From the cell containing the given text, extract its center point as [x, y] coordinate. 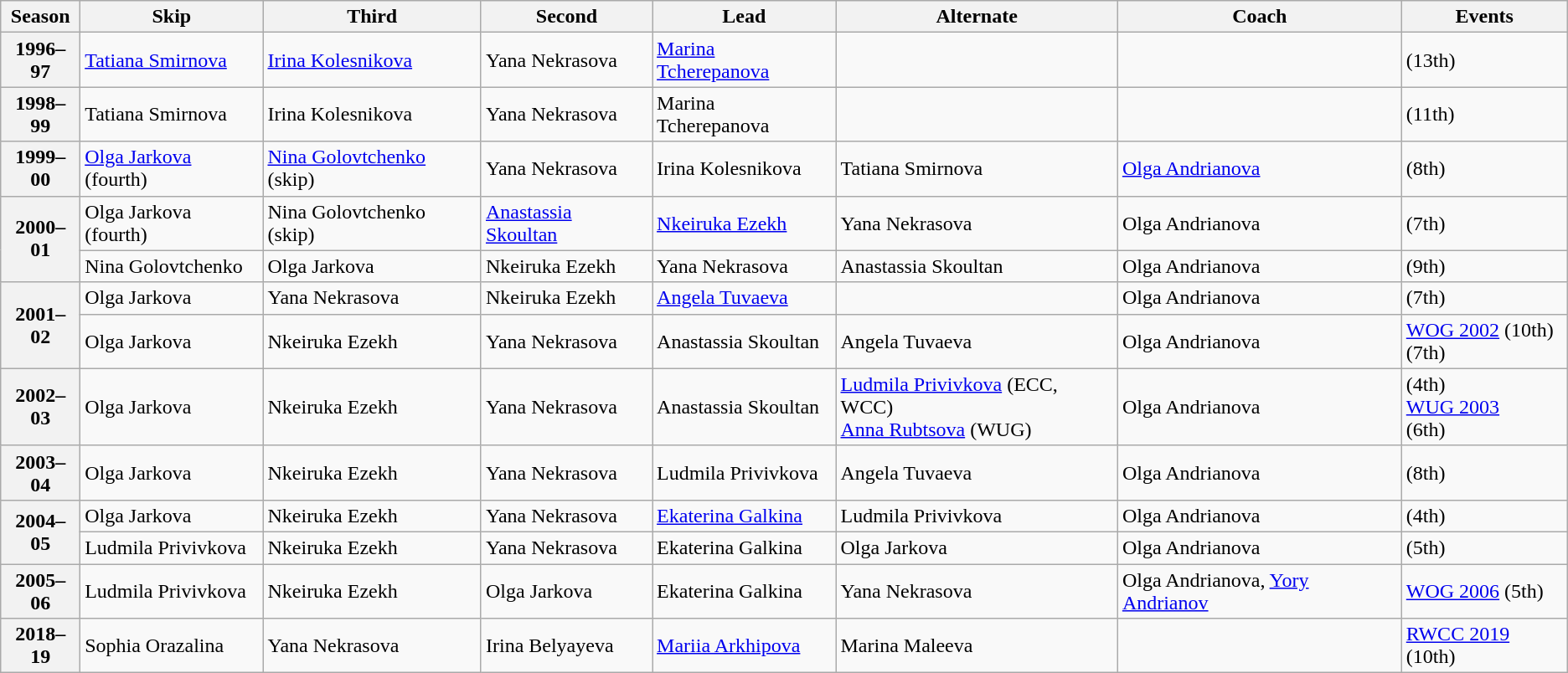
2004–05 [40, 532]
Skip [172, 17]
Sophia Orazalina [172, 646]
Third [372, 17]
2018–19 [40, 646]
Alternate [977, 17]
Irina Belyayeva [566, 646]
Mariia Arkhipova [744, 646]
(5th) [1484, 547]
(4th)WUG 2003 (6th) [1484, 407]
Events [1484, 17]
2001–02 [40, 325]
Lead [744, 17]
RWCC 2019 (10th) [1484, 646]
(13th) [1484, 60]
Marina Maleeva [977, 646]
1998–99 [40, 114]
2005–06 [40, 591]
1999–00 [40, 169]
(4th) [1484, 516]
Season [40, 17]
(9th) [1484, 266]
2002–03 [40, 407]
2003–04 [40, 472]
WOG 2002 (10th) (7th) [1484, 342]
2000–01 [40, 239]
Ludmila Privivkova (ECC, WCC)Anna Rubtsova (WUG) [977, 407]
Second [566, 17]
Olga Andrianova, Yory Andrianov [1260, 591]
1996–97 [40, 60]
(11th) [1484, 114]
Nina Golovtchenko [172, 266]
WOG 2006 (5th) [1484, 591]
Coach [1260, 17]
